Pinpoint the cell where the given text exists, returning its (x, y) midpoint coordinate. 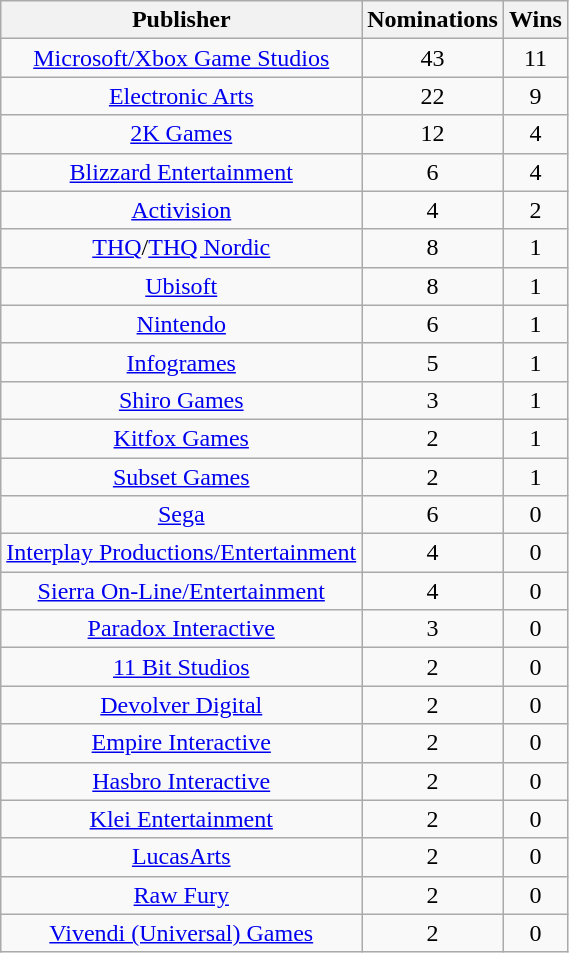
11 Bit Studios (182, 667)
Interplay Productions/Entertainment (182, 553)
11 (535, 58)
9 (535, 96)
Nominations (433, 20)
Paradox Interactive (182, 629)
2K Games (182, 134)
12 (433, 134)
Ubisoft (182, 286)
Hasbro Interactive (182, 781)
Sega (182, 515)
Activision (182, 210)
Blizzard Entertainment (182, 172)
Nintendo (182, 324)
Shiro Games (182, 400)
LucasArts (182, 857)
5 (433, 362)
Sierra On-Line/Entertainment (182, 591)
Devolver Digital (182, 705)
Microsoft/Xbox Game Studios (182, 58)
Vivendi (Universal) Games (182, 933)
Subset Games (182, 477)
THQ/THQ Nordic (182, 248)
43 (433, 58)
Electronic Arts (182, 96)
Infogrames (182, 362)
Kitfox Games (182, 438)
Klei Entertainment (182, 819)
Empire Interactive (182, 743)
Wins (535, 20)
22 (433, 96)
Raw Fury (182, 895)
Publisher (182, 20)
